Search for the cell housing the specified text and yield its [x, y] center coordinate. 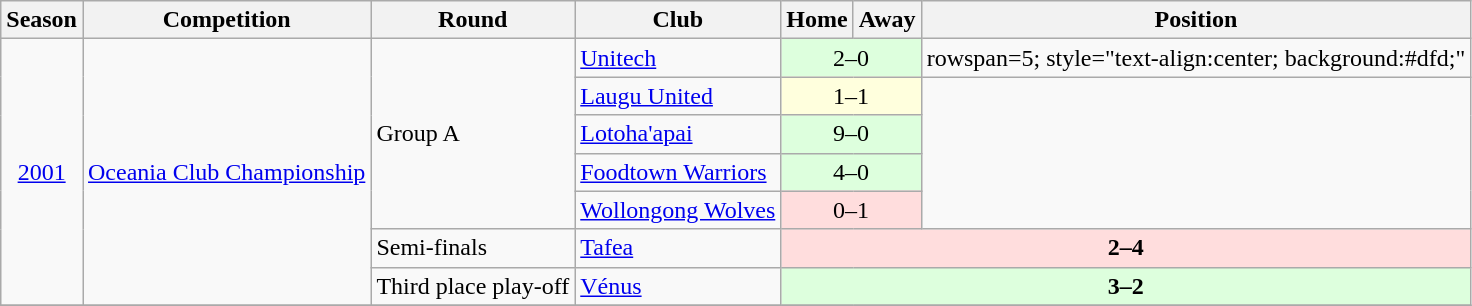
3–2 [1126, 286]
Wollongong Wolves [678, 210]
Away [887, 20]
Competition [226, 20]
Season [42, 20]
2–4 [1126, 248]
Club [678, 20]
4–0 [851, 172]
Group A [473, 134]
Unitech [678, 58]
Semi-finals [473, 248]
Laugu United [678, 96]
2–0 [851, 58]
Home [817, 20]
Third place play-off [473, 286]
Lotoha'apai [678, 134]
Position [1196, 20]
2001 [42, 172]
Tafea [678, 248]
rowspan=5; style="text-align:center; background:#dfd;" [1196, 58]
1–1 [851, 96]
Round [473, 20]
0–1 [851, 210]
9–0 [851, 134]
Foodtown Warriors [678, 172]
Vénus [678, 286]
Oceania Club Championship [226, 172]
